Identify which cell holds the provided text, then report its [X, Y] central coordinate. 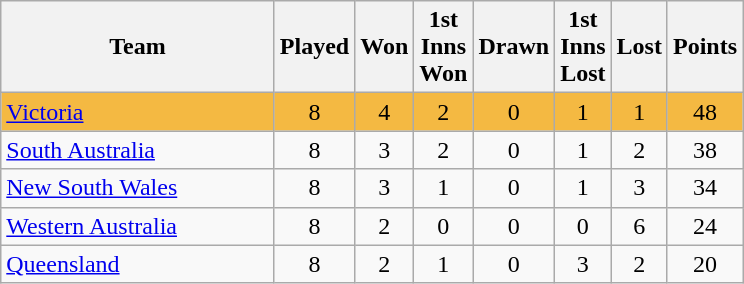
1st Inns Lost [583, 47]
20 [704, 264]
Queensland [138, 264]
Victoria [138, 112]
South Australia [138, 150]
Western Australia [138, 226]
Won [384, 47]
Points [704, 47]
24 [704, 226]
4 [384, 112]
Lost [639, 47]
Played [314, 47]
48 [704, 112]
Drawn [514, 47]
New South Wales [138, 188]
34 [704, 188]
Team [138, 47]
38 [704, 150]
6 [639, 226]
1st Inns Won [444, 47]
